Find where the given text appears and provide that cell's center as (x, y) coordinate. 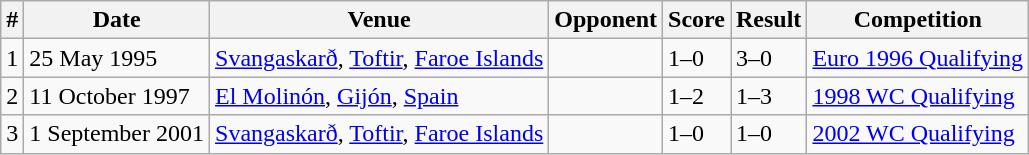
3 (12, 134)
1 (12, 58)
1–2 (697, 96)
1998 WC Qualifying (918, 96)
Score (697, 20)
Date (117, 20)
# (12, 20)
1–3 (768, 96)
11 October 1997 (117, 96)
Opponent (606, 20)
25 May 1995 (117, 58)
3–0 (768, 58)
2 (12, 96)
Competition (918, 20)
Venue (380, 20)
El Molinón, Gijón, Spain (380, 96)
2002 WC Qualifying (918, 134)
Result (768, 20)
1 September 2001 (117, 134)
Euro 1996 Qualifying (918, 58)
